Scan for the cell matching the given text and deliver its (x, y) coordinate at center. 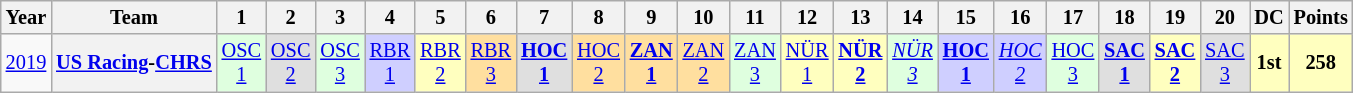
16 (1020, 17)
258 (1321, 63)
ZAN2 (704, 63)
2 (290, 17)
ZAN1 (652, 63)
19 (1175, 17)
HOC3 (1074, 63)
13 (860, 17)
4 (390, 17)
RBR1 (390, 63)
OSC1 (242, 63)
NÜR3 (912, 63)
5 (440, 17)
9 (652, 17)
RBR3 (491, 63)
Team (134, 17)
RBR2 (440, 63)
14 (912, 17)
1st (1270, 63)
OSC2 (290, 63)
20 (1224, 17)
SAC2 (1175, 63)
7 (544, 17)
US Racing-CHRS (134, 63)
Year (26, 17)
SAC1 (1124, 63)
OSC3 (340, 63)
ZAN3 (755, 63)
15 (966, 17)
8 (598, 17)
6 (491, 17)
2019 (26, 63)
12 (808, 17)
17 (1074, 17)
NÜR2 (860, 63)
Points (1321, 17)
NÜR1 (808, 63)
10 (704, 17)
SAC3 (1224, 63)
3 (340, 17)
18 (1124, 17)
1 (242, 17)
11 (755, 17)
DC (1270, 17)
